Search for the cell housing the specified text and yield its (X, Y) center coordinate. 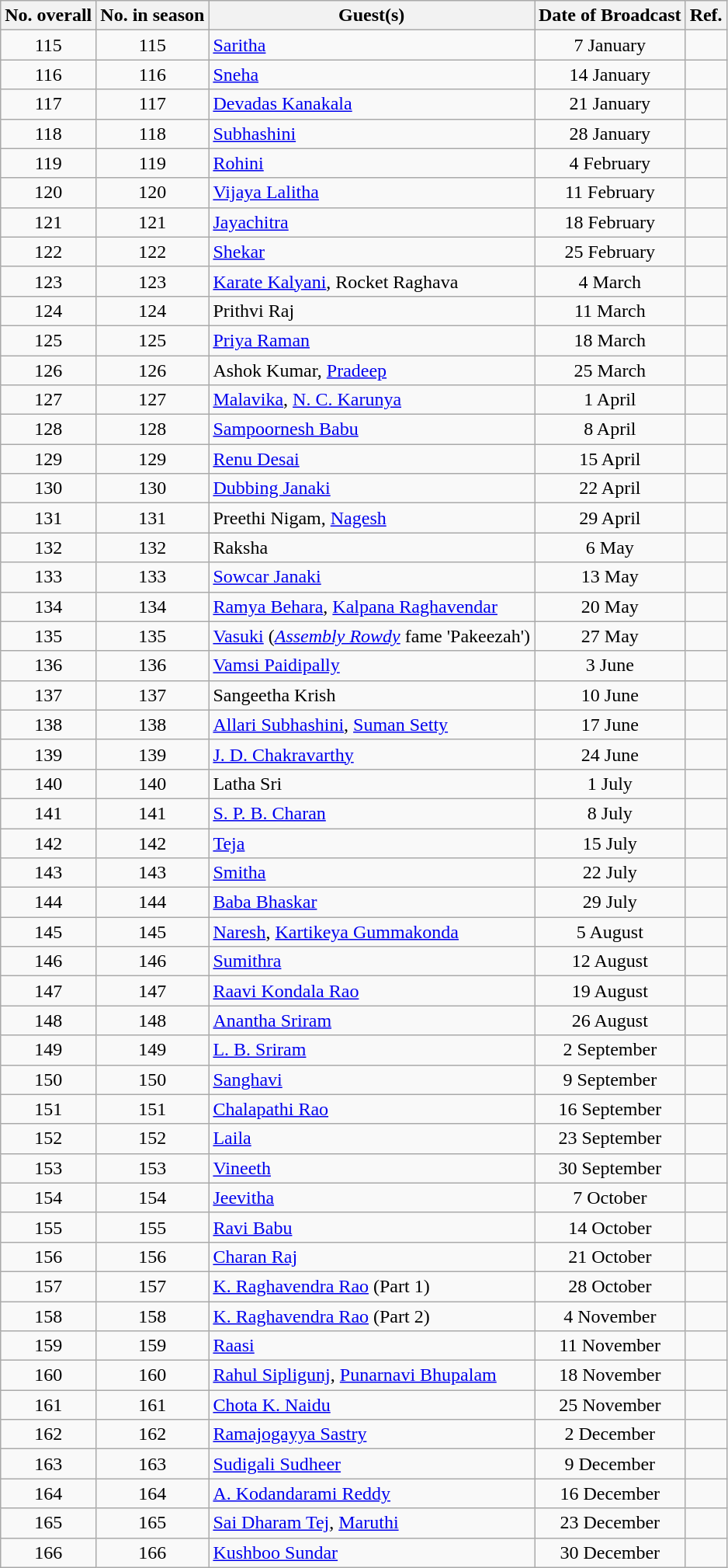
Subhashini (372, 134)
Naresh, Kartikeya Gummakonda (372, 932)
Sai Dharam Tej, Maruthi (372, 1523)
2 December (610, 1434)
Laila (372, 1139)
16 December (610, 1493)
11 November (610, 1346)
17 June (610, 725)
29 April (610, 518)
Jeevitha (372, 1198)
Sudigali Sudheer (372, 1464)
Rahul Sipligunj, Punarnavi Bhupalam (372, 1375)
18 February (610, 222)
Raksha (372, 548)
9 September (610, 1080)
15 April (610, 459)
Baba Bhaskar (372, 902)
25 November (610, 1405)
Sampoornesh Babu (372, 429)
11 February (610, 193)
Preethi Nigam, Nagesh (372, 518)
2 September (610, 1050)
Sumithra (372, 961)
Ramajogayya Sastry (372, 1434)
12 August (610, 961)
7 January (610, 45)
4 March (610, 281)
4 November (610, 1316)
26 August (610, 1020)
Charan Raj (372, 1257)
22 April (610, 488)
16 September (610, 1109)
No. in season (152, 16)
L. B. Sriram (372, 1050)
1 April (610, 400)
Sangeetha Krish (372, 695)
Prithvi Raj (372, 311)
Rohini (372, 163)
25 February (610, 252)
Ravi Babu (372, 1227)
Malavika, N. C. Karunya (372, 400)
Priya Raman (372, 340)
18 November (610, 1375)
28 October (610, 1286)
K. Raghavendra Rao (Part 2) (372, 1316)
Shekar (372, 252)
23 December (610, 1523)
3 June (610, 666)
8 July (610, 813)
S. P. B. Charan (372, 813)
A. Kodandarami Reddy (372, 1493)
Chalapathi Rao (372, 1109)
9 December (610, 1464)
Karate Kalyani, Rocket Raghava (372, 281)
Guest(s) (372, 16)
23 September (610, 1139)
Jayachitra (372, 222)
No. overall (48, 16)
Teja (372, 843)
6 May (610, 548)
29 July (610, 902)
28 January (610, 134)
Ramya Behara, Kalpana Raghavendar (372, 607)
Devadas Kanakala (372, 104)
1 July (610, 784)
25 March (610, 370)
Vamsi Paidipally (372, 666)
Raavi Kondala Rao (372, 991)
Saritha (372, 45)
Vijaya Lalitha (372, 193)
J. D. Chakravarthy (372, 754)
24 June (610, 754)
5 August (610, 932)
Anantha Sriram (372, 1020)
Kushboo Sundar (372, 1552)
Allari Subhashini, Suman Setty (372, 725)
Dubbing Janaki (372, 488)
Chota K. Naidu (372, 1405)
21 January (610, 104)
Sowcar Janaki (372, 577)
30 December (610, 1552)
Renu Desai (372, 459)
Vineeth (372, 1168)
Latha Sri (372, 784)
Ref. (706, 16)
4 February (610, 163)
10 June (610, 695)
22 July (610, 873)
13 May (610, 577)
11 March (610, 311)
27 May (610, 636)
7 October (610, 1198)
K. Raghavendra Rao (Part 1) (372, 1286)
Sanghavi (372, 1080)
19 August (610, 991)
Vasuki (Assembly Rowdy fame 'Pakeezah') (372, 636)
8 April (610, 429)
30 September (610, 1168)
18 March (610, 340)
14 October (610, 1227)
21 October (610, 1257)
15 July (610, 843)
20 May (610, 607)
14 January (610, 75)
Smitha (372, 873)
Sneha (372, 75)
Ashok Kumar, Pradeep (372, 370)
Date of Broadcast (610, 16)
Raasi (372, 1346)
